Return [x, y] of the center of cell containing provided text 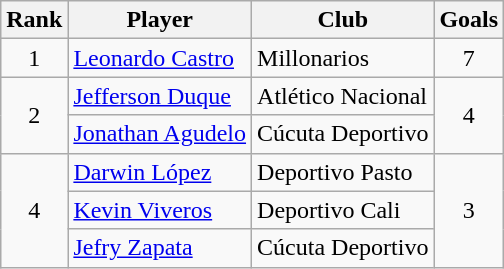
Kevin Viveros [160, 210]
Millonarios [343, 58]
2 [34, 115]
Player [160, 20]
1 [34, 58]
Jefferson Duque [160, 96]
Jonathan Agudelo [160, 134]
Darwin López [160, 172]
Club [343, 20]
7 [469, 58]
Leonardo Castro [160, 58]
Atlético Nacional [343, 96]
3 [469, 210]
Deportivo Pasto [343, 172]
Rank [34, 20]
Jefry Zapata [160, 248]
Deportivo Cali [343, 210]
Goals [469, 20]
